Pinpoint the cell where the given text exists, returning its [x, y] midpoint coordinate. 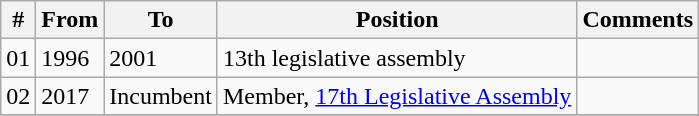
Member, 17th Legislative Assembly [396, 96]
To [161, 20]
13th legislative assembly [396, 58]
2001 [161, 58]
From [70, 20]
2017 [70, 96]
Comments [638, 20]
Incumbent [161, 96]
# [18, 20]
Position [396, 20]
01 [18, 58]
1996 [70, 58]
02 [18, 96]
